From the cell containing the given text, extract its center point as (x, y) coordinate. 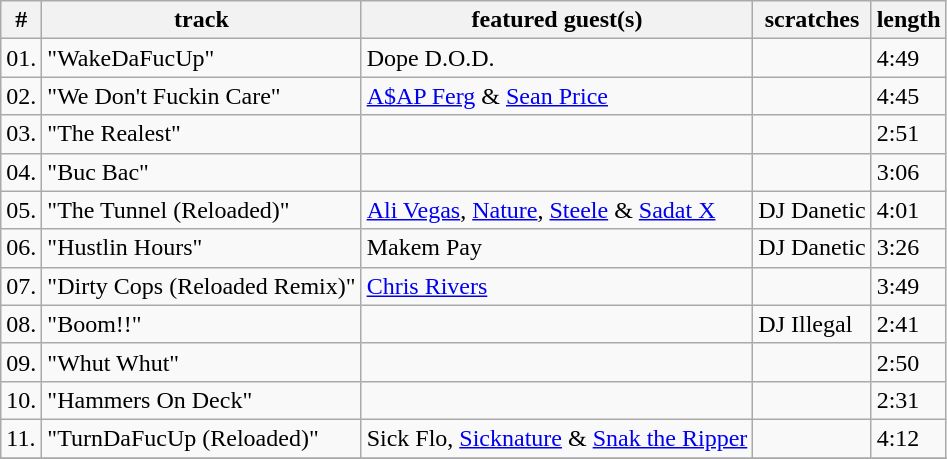
04. (22, 172)
06. (22, 248)
track (202, 20)
"The Realest" (202, 134)
length (908, 20)
09. (22, 362)
07. (22, 286)
4:01 (908, 210)
"Whut Whut" (202, 362)
featured guest(s) (557, 20)
2:31 (908, 400)
2:41 (908, 324)
# (22, 20)
11. (22, 438)
Dope D.O.D. (557, 58)
08. (22, 324)
10. (22, 400)
Sick Flo, Sicknature & Snak the Ripper (557, 438)
4:49 (908, 58)
Makem Pay (557, 248)
DJ Illegal (812, 324)
2:50 (908, 362)
02. (22, 96)
"The Tunnel (Reloaded)" (202, 210)
4:12 (908, 438)
05. (22, 210)
3:49 (908, 286)
"Hustlin Hours" (202, 248)
2:51 (908, 134)
4:45 (908, 96)
"Boom!!" (202, 324)
"Hammers On Deck" (202, 400)
01. (22, 58)
"WakeDaFucUp" (202, 58)
"We Don't Fuckin Care" (202, 96)
3:06 (908, 172)
scratches (812, 20)
Ali Vegas, Nature, Steele & Sadat X (557, 210)
03. (22, 134)
"Buc Bac" (202, 172)
3:26 (908, 248)
Chris Rivers (557, 286)
"Dirty Cops (Reloaded Remix)" (202, 286)
"TurnDaFucUp (Reloaded)" (202, 438)
A$AP Ferg & Sean Price (557, 96)
